Return [x, y] of the center of cell containing provided text 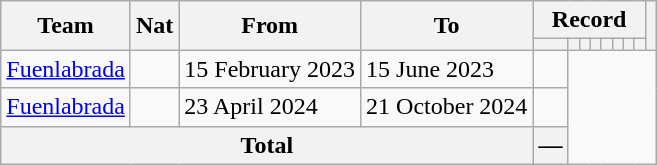
Total [267, 145]
23 April 2024 [270, 107]
From [270, 26]
Nat [154, 26]
Record [589, 20]
— [550, 145]
15 February 2023 [270, 69]
21 October 2024 [447, 107]
To [447, 26]
15 June 2023 [447, 69]
Team [66, 26]
